Pinpoint the cell where the given text exists, returning its (X, Y) midpoint coordinate. 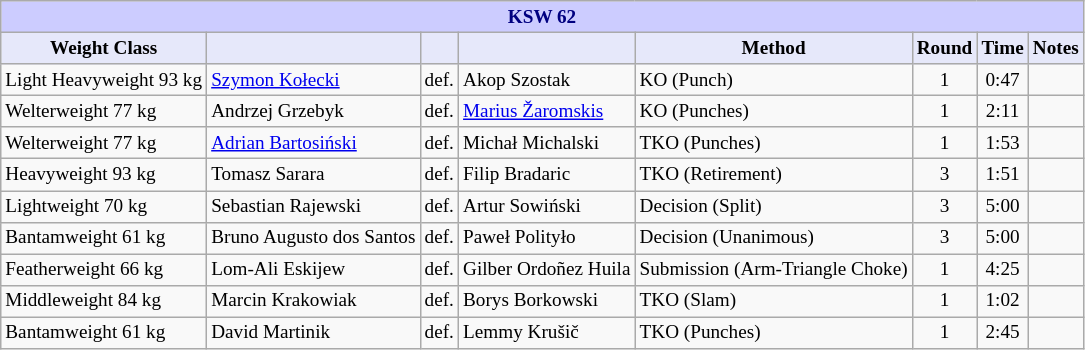
2:45 (1002, 333)
Submission (Arm-Triangle Choke) (774, 270)
Featherweight 66 kg (104, 270)
Andrzej Grzebyk (314, 111)
Tomasz Sarara (314, 175)
Bruno Augusto dos Santos (314, 238)
1:53 (1002, 143)
Decision (Unanimous) (774, 238)
Artur Sowiński (546, 206)
1:51 (1002, 175)
Lightweight 70 kg (104, 206)
Method (774, 48)
Sebastian Rajewski (314, 206)
Akop Szostak (546, 80)
Notes (1056, 48)
Middleweight 84 kg (104, 301)
KSW 62 (542, 17)
Lemmy Krušič (546, 333)
Marius Žaromskis (546, 111)
Borys Borkowski (546, 301)
2:11 (1002, 111)
Filip Bradaric (546, 175)
Lom-Ali Eskijew (314, 270)
TKO (Retirement) (774, 175)
Adrian Bartosiński (314, 143)
0:47 (1002, 80)
4:25 (1002, 270)
Light Heavyweight 93 kg (104, 80)
Paweł Polityło (546, 238)
Decision (Split) (774, 206)
Weight Class (104, 48)
Michał Michalski (546, 143)
Gilber Ordoñez Huila (546, 270)
1:02 (1002, 301)
KO (Punches) (774, 111)
Round (944, 48)
Heavyweight 93 kg (104, 175)
KO (Punch) (774, 80)
Marcin Krakowiak (314, 301)
TKO (Slam) (774, 301)
Time (1002, 48)
Szymon Kołecki (314, 80)
David Martinik (314, 333)
